For the text-containing cell, return its midpoint in (x, y) coordinate format. 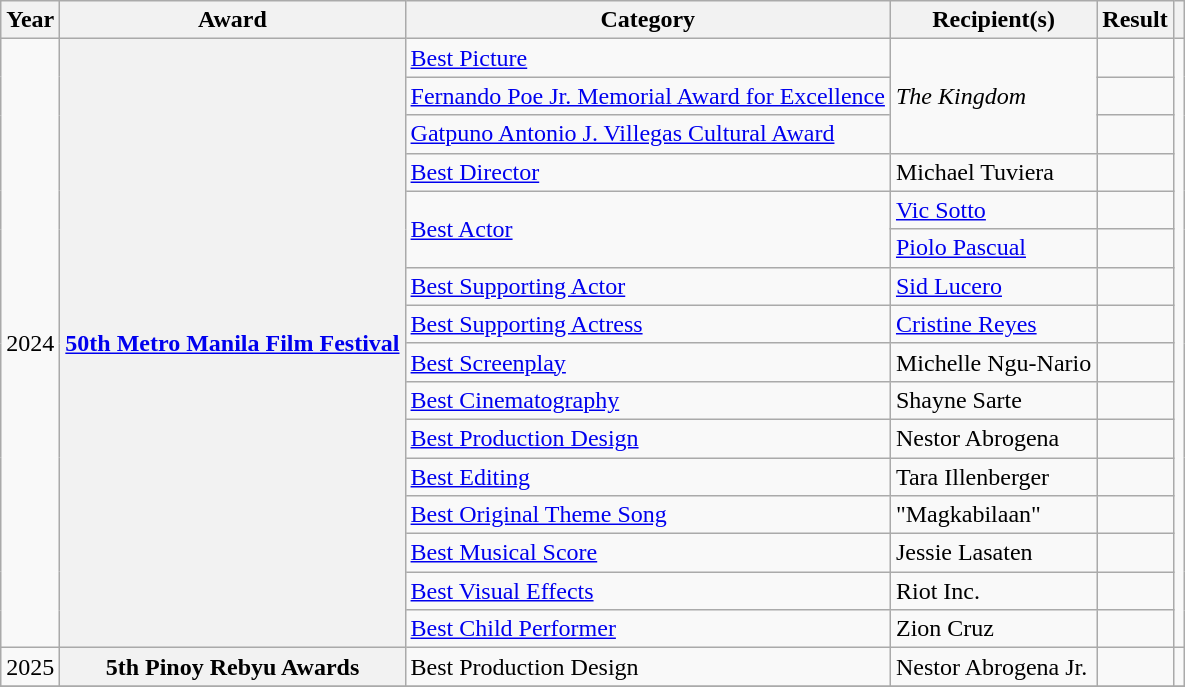
Shayne Sarte (993, 400)
Recipient(s) (993, 20)
Gatpuno Antonio J. Villegas Cultural Award (648, 134)
Best Editing (648, 477)
Michelle Ngu-Nario (993, 362)
"Magkabilaan" (993, 515)
Year (30, 20)
Jessie Lasaten (993, 553)
Best Original Theme Song (648, 515)
Category (648, 20)
2024 (30, 344)
Result (1135, 20)
Fernando Poe Jr. Memorial Award for Excellence (648, 96)
Best Child Performer (648, 629)
2025 (30, 667)
Best Director (648, 172)
Best Supporting Actor (648, 286)
Award (232, 20)
50th Metro Manila Film Festival (232, 344)
Sid Lucero (993, 286)
Best Cinematography (648, 400)
Piolo Pascual (993, 248)
5th Pinoy Rebyu Awards (232, 667)
Best Supporting Actress (648, 324)
Cristine Reyes (993, 324)
Best Musical Score (648, 553)
Tara Illenberger (993, 477)
Best Visual Effects (648, 591)
Nestor Abrogena Jr. (993, 667)
Best Actor (648, 229)
Zion Cruz (993, 629)
Best Picture (648, 58)
Riot Inc. (993, 591)
The Kingdom (993, 96)
Nestor Abrogena (993, 438)
Best Screenplay (648, 362)
Michael Tuviera (993, 172)
Vic Sotto (993, 210)
